Detect which cell encompasses the target text, then output its (X, Y) center coordinate. 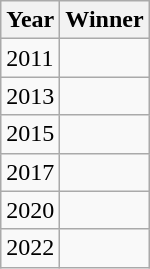
2022 (30, 248)
Year (30, 20)
2011 (30, 58)
2013 (30, 96)
2015 (30, 134)
2020 (30, 210)
Winner (104, 20)
2017 (30, 172)
